Capture the cell that displays the provided text and extract its [x, y] central coordinate. 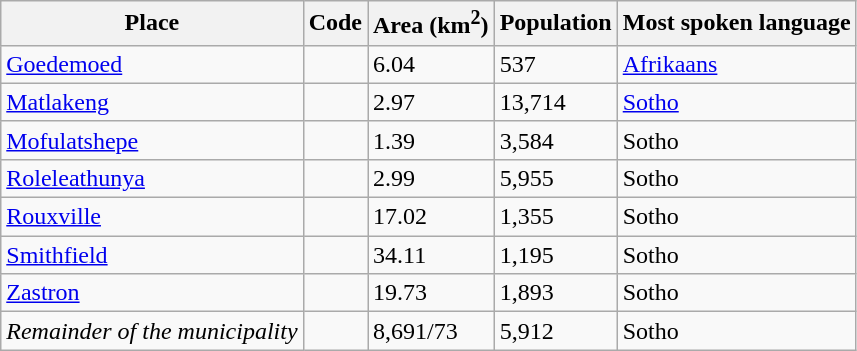
1,355 [556, 217]
537 [556, 64]
Matlakeng [152, 102]
5,912 [556, 331]
19.73 [432, 293]
13,714 [556, 102]
Population [556, 24]
Most spoken language [736, 24]
8,691/73 [432, 331]
1,893 [556, 293]
Place [152, 24]
Remainder of the municipality [152, 331]
34.11 [432, 255]
1,195 [556, 255]
2.99 [432, 178]
Zastron [152, 293]
Mofulatshepe [152, 140]
Smithfield [152, 255]
Goedemoed [152, 64]
Afrikaans [736, 64]
2.97 [432, 102]
17.02 [432, 217]
Code [335, 24]
Roleleathunya [152, 178]
Rouxville [152, 217]
3,584 [556, 140]
5,955 [556, 178]
6.04 [432, 64]
1.39 [432, 140]
Area (km2) [432, 24]
